Pinpoint the cell where the given text exists, returning its (x, y) midpoint coordinate. 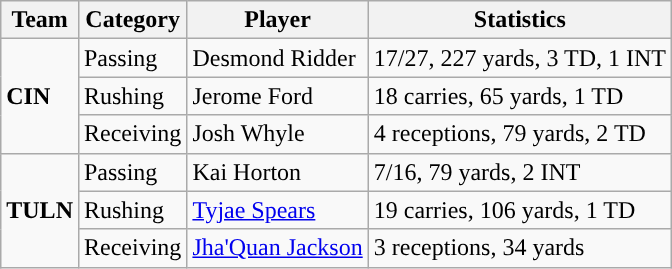
17/27, 227 yards, 3 TD, 1 INT (520, 58)
Category (132, 20)
CIN (40, 96)
Josh Whyle (278, 134)
3 receptions, 34 yards (520, 248)
Team (40, 20)
19 carries, 106 yards, 1 TD (520, 210)
Kai Horton (278, 172)
Tyjae Spears (278, 210)
18 carries, 65 yards, 1 TD (520, 96)
Jerome Ford (278, 96)
TULN (40, 210)
Statistics (520, 20)
Player (278, 20)
7/16, 79 yards, 2 INT (520, 172)
Jha'Quan Jackson (278, 248)
4 receptions, 79 yards, 2 TD (520, 134)
Desmond Ridder (278, 58)
